Extract the (X, Y) coordinate from the center of the cell holding the provided text.  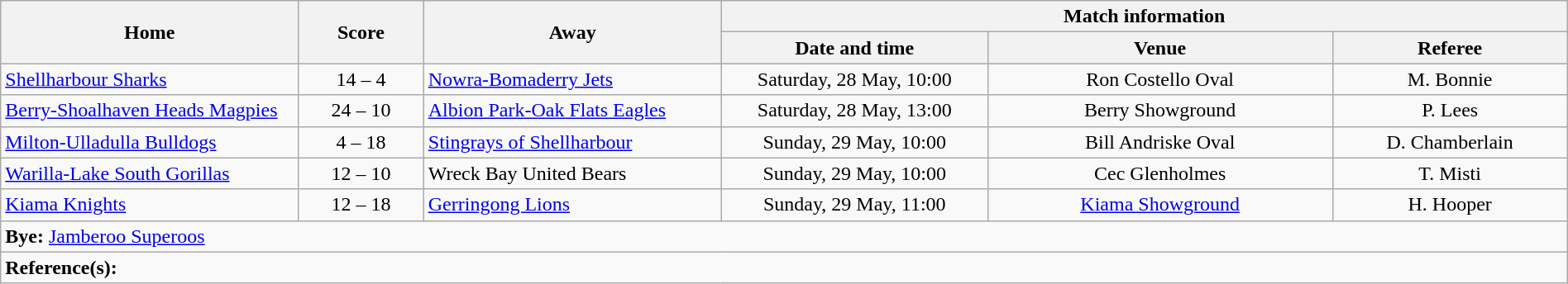
Sunday, 29 May, 11:00 (854, 205)
Cec Glenholmes (1159, 173)
Kiama Showground (1159, 205)
Home (150, 32)
Wreck Bay United Bears (572, 173)
Albion Park-Oak Flats Eagles (572, 111)
12 – 18 (361, 205)
Saturday, 28 May, 10:00 (854, 79)
14 – 4 (361, 79)
Referee (1450, 48)
Reference(s): (784, 267)
Stingrays of Shellharbour (572, 142)
Berry Showground (1159, 111)
Score (361, 32)
24 – 10 (361, 111)
Gerringong Lions (572, 205)
M. Bonnie (1450, 79)
Match information (1145, 17)
Saturday, 28 May, 13:00 (854, 111)
Kiama Knights (150, 205)
H. Hooper (1450, 205)
Date and time (854, 48)
Venue (1159, 48)
T. Misti (1450, 173)
Bye: Jamberoo Superoos (784, 236)
P. Lees (1450, 111)
Away (572, 32)
Bill Andriske Oval (1159, 142)
Warilla-Lake South Gorillas (150, 173)
4 – 18 (361, 142)
Shellharbour Sharks (150, 79)
Berry-Shoalhaven Heads Magpies (150, 111)
Ron Costello Oval (1159, 79)
D. Chamberlain (1450, 142)
Milton-Ulladulla Bulldogs (150, 142)
Nowra-Bomaderry Jets (572, 79)
12 – 10 (361, 173)
